Return the (X, Y) coordinate for the center point of the cell that contains the specified text.  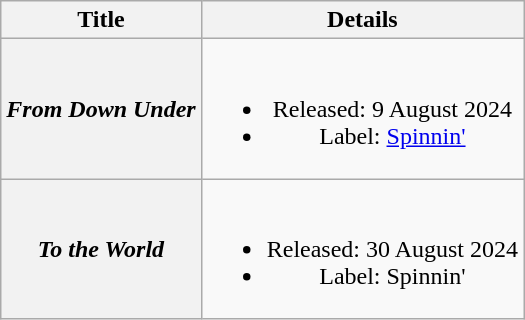
From Down Under (101, 109)
To the World (101, 249)
Title (101, 20)
Released: 30 August 2024Label: Spinnin' (362, 249)
Details (362, 20)
Released: 9 August 2024Label: Spinnin' (362, 109)
